Search for the cell housing the specified text and yield its [x, y] center coordinate. 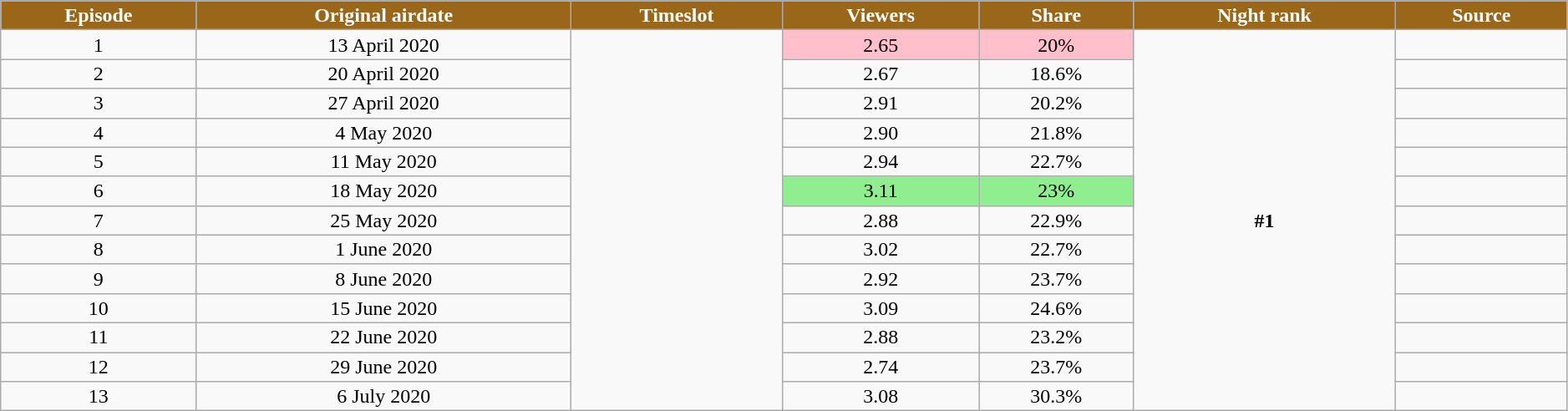
13 [99, 396]
13 April 2020 [383, 45]
8 June 2020 [383, 279]
3.02 [880, 249]
2.67 [880, 74]
Viewers [880, 15]
20% [1056, 45]
23.2% [1056, 337]
7 [99, 221]
2.91 [880, 104]
Night rank [1265, 15]
15 June 2020 [383, 307]
3 [99, 104]
5 [99, 162]
3.11 [880, 190]
29 June 2020 [383, 368]
2.74 [880, 368]
2 [99, 74]
2.65 [880, 45]
Source [1481, 15]
20 April 2020 [383, 74]
1 June 2020 [383, 249]
18 May 2020 [383, 190]
11 May 2020 [383, 162]
2.90 [880, 132]
9 [99, 279]
2.92 [880, 279]
Episode [99, 15]
2.94 [880, 162]
22.9% [1056, 221]
22 June 2020 [383, 337]
21.8% [1056, 132]
12 [99, 368]
1 [99, 45]
3.09 [880, 307]
4 May 2020 [383, 132]
6 July 2020 [383, 396]
10 [99, 307]
8 [99, 249]
20.2% [1056, 104]
#1 [1265, 221]
23% [1056, 190]
3.08 [880, 396]
25 May 2020 [383, 221]
Share [1056, 15]
30.3% [1056, 396]
11 [99, 337]
24.6% [1056, 307]
18.6% [1056, 74]
Timeslot [677, 15]
Original airdate [383, 15]
4 [99, 132]
27 April 2020 [383, 104]
6 [99, 190]
